Capture the cell that displays the provided text and extract its (X, Y) central coordinate. 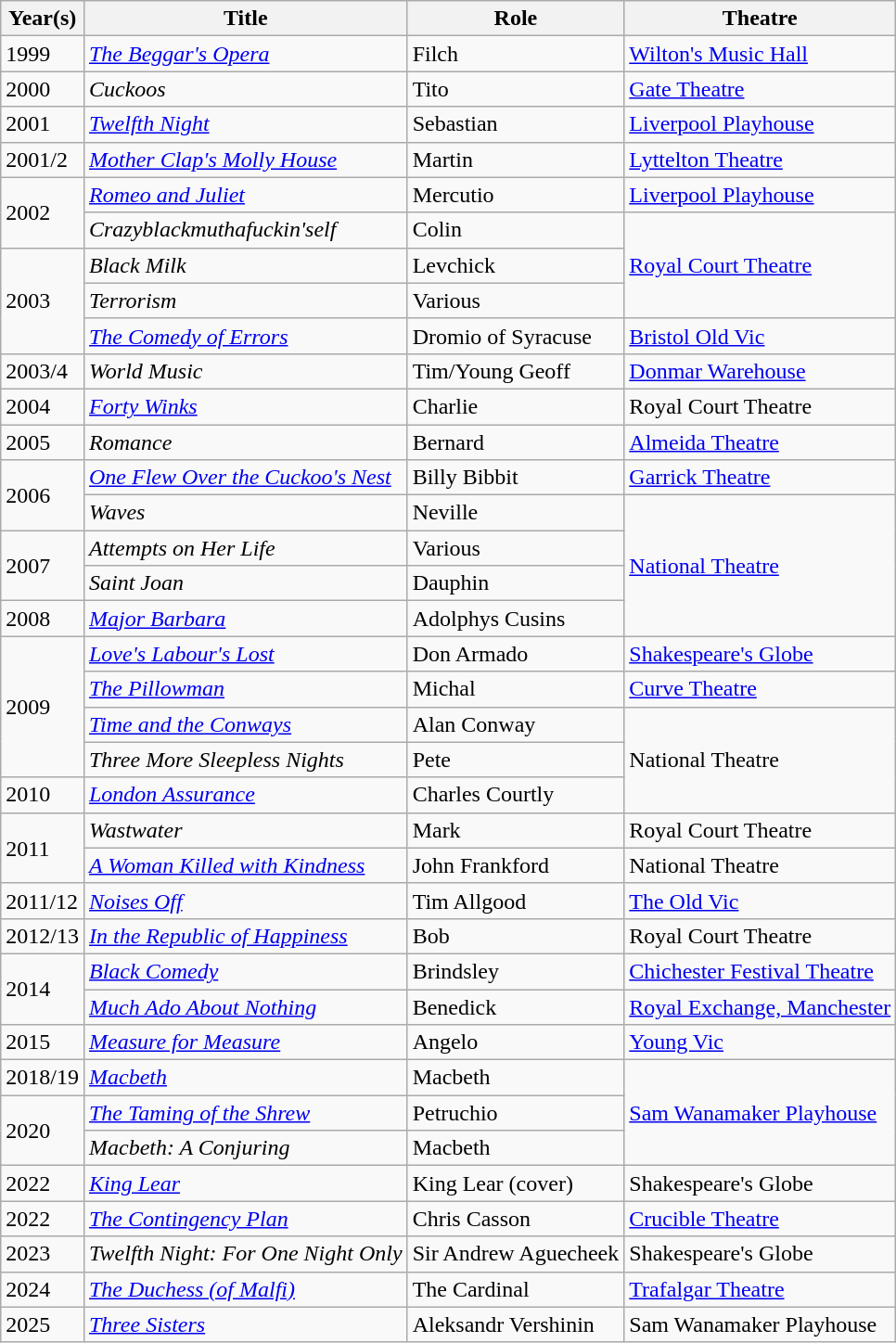
Billy Bibbit (516, 478)
Brindsley (516, 971)
2023 (43, 1254)
Attempts on Her Life (245, 548)
Trafalgar Theatre (761, 1289)
Wastwater (245, 830)
Crucible Theatre (761, 1219)
Saint Joan (245, 583)
Colin (516, 230)
2018/19 (43, 1078)
Mercutio (516, 195)
Love's Labour's Lost (245, 654)
Three More Sleepless Nights (245, 760)
2002 (43, 212)
Major Barbara (245, 619)
2004 (43, 406)
Garrick Theatre (761, 478)
2025 (43, 1324)
2009 (43, 707)
Macbeth: A Conjuring (245, 1148)
Gate Theatre (761, 89)
Waves (245, 513)
The Pillowman (245, 689)
Year(s) (43, 19)
2000 (43, 89)
Petruchio (516, 1113)
Twelfth Night: For One Night Only (245, 1254)
The Old Vic (761, 901)
2008 (43, 619)
Donmar Warehouse (761, 371)
Bristol Old Vic (761, 336)
Title (245, 19)
Charlie (516, 406)
Role (516, 19)
Curve Theatre (761, 689)
2001 (43, 124)
Romance (245, 442)
One Flew Over the Cuckoo's Nest (245, 478)
The Comedy of Errors (245, 336)
Angelo (516, 1042)
Royal Exchange, Manchester (761, 1006)
Theatre (761, 19)
Three Sisters (245, 1324)
2003/4 (43, 371)
Tim Allgood (516, 901)
London Assurance (245, 795)
In the Republic of Happiness (245, 936)
2011/12 (43, 901)
2003 (43, 301)
2012/13 (43, 936)
Chichester Festival Theatre (761, 971)
Sebastian (516, 124)
Aleksandr Vershinin (516, 1324)
Charles Courtly (516, 795)
Noises Off (245, 901)
The Contingency Plan (245, 1219)
Tito (516, 89)
Measure for Measure (245, 1042)
Young Vic (761, 1042)
World Music (245, 371)
Tim/Young Geoff (516, 371)
2010 (43, 795)
Wilton's Music Hall (761, 54)
Black Comedy (245, 971)
Chris Casson (516, 1219)
Mark (516, 830)
The Beggar's Opera (245, 54)
Bernard (516, 442)
Martin (516, 160)
Sir Andrew Aguecheek (516, 1254)
Michal (516, 689)
Alan Conway (516, 724)
2007 (43, 566)
2006 (43, 495)
Crazyblackmuthafuckin'self (245, 230)
2014 (43, 989)
2024 (43, 1289)
Lyttelton Theatre (761, 160)
Twelfth Night (245, 124)
John Frankford (516, 865)
2005 (43, 442)
Dromio of Syracuse (516, 336)
Almeida Theatre (761, 442)
1999 (43, 54)
Don Armado (516, 654)
Pete (516, 760)
Romeo and Juliet (245, 195)
2015 (43, 1042)
Cuckoos (245, 89)
2020 (43, 1131)
Adolphys Cusins (516, 619)
Forty Winks (245, 406)
Bob (516, 936)
Neville (516, 513)
Time and the Conways (245, 724)
Benedick (516, 1006)
King Lear (cover) (516, 1183)
The Taming of the Shrew (245, 1113)
King Lear (245, 1183)
2011 (43, 848)
Dauphin (516, 583)
Mother Clap's Molly House (245, 160)
2001/2 (43, 160)
Much Ado About Nothing (245, 1006)
A Woman Killed with Kindness (245, 865)
Levchick (516, 265)
The Duchess (of Malfi) (245, 1289)
The Cardinal (516, 1289)
Filch (516, 54)
Black Milk (245, 265)
Terrorism (245, 301)
